Pinpoint the cell where the given text exists, returning its (X, Y) midpoint coordinate. 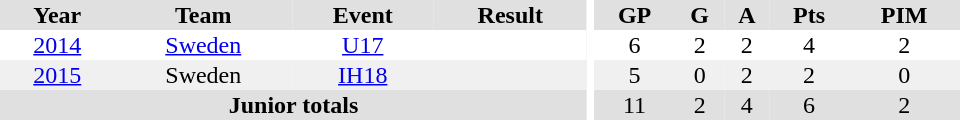
Event (363, 15)
IH18 (363, 75)
Year (58, 15)
2014 (58, 45)
Result (511, 15)
PIM (904, 15)
A (747, 15)
GP (635, 15)
Pts (810, 15)
Team (204, 15)
Junior totals (294, 105)
2015 (58, 75)
G (700, 15)
U17 (363, 45)
5 (635, 75)
11 (635, 105)
